Capture the cell that displays the provided text and extract its (X, Y) central coordinate. 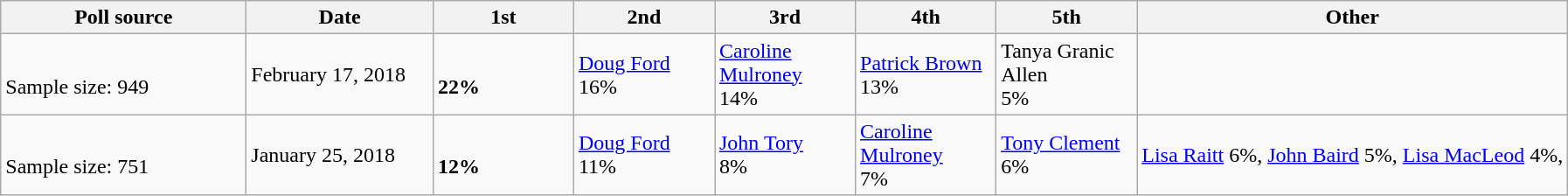
John Tory 8% (785, 155)
Tanya Granic Allen5% (1066, 74)
12% (503, 155)
Date (340, 17)
Caroline Mulroney 14% (785, 74)
Patrick Brown13% (926, 74)
2nd (643, 17)
3rd (785, 17)
4th (926, 17)
Lisa Raitt 6%, John Baird 5%, Lisa MacLeod 4%, (1353, 155)
Sample size: 751 (124, 155)
Doug Ford16% (643, 74)
5th (1066, 17)
January 25, 2018 (340, 155)
Other (1353, 17)
Sample size: 949 (124, 74)
Doug Ford11% (643, 155)
1st (503, 17)
Tony Clement6% (1066, 155)
22% (503, 74)
Poll source (124, 17)
February 17, 2018 (340, 74)
Caroline Mulroney7% (926, 155)
